Output the [x, y] coordinate of the center of the cell containing the given text.  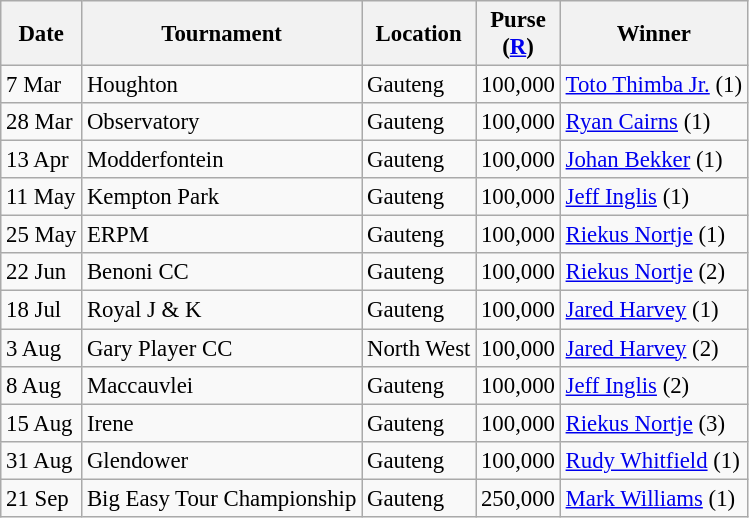
Riekus Nortje (3) [654, 423]
11 May [42, 197]
Date [42, 34]
18 Jul [42, 310]
25 May [42, 235]
Jeff Inglis (2) [654, 385]
Mark Williams (1) [654, 498]
Glendower [222, 460]
North West [419, 348]
8 Aug [42, 385]
21 Sep [42, 498]
Big Easy Tour Championship [222, 498]
Royal J & K [222, 310]
ERPM [222, 235]
Jeff Inglis (1) [654, 197]
28 Mar [42, 122]
15 Aug [42, 423]
Riekus Nortje (2) [654, 273]
Toto Thimba Jr. (1) [654, 85]
Winner [654, 34]
Modderfontein [222, 160]
Jared Harvey (1) [654, 310]
250,000 [518, 498]
Johan Bekker (1) [654, 160]
Maccauvlei [222, 385]
Kempton Park [222, 197]
Rudy Whitfield (1) [654, 460]
31 Aug [42, 460]
Purse(R) [518, 34]
Ryan Cairns (1) [654, 122]
Riekus Nortje (1) [654, 235]
Gary Player CC [222, 348]
Observatory [222, 122]
3 Aug [42, 348]
Benoni CC [222, 273]
Houghton [222, 85]
Location [419, 34]
Tournament [222, 34]
22 Jun [42, 273]
7 Mar [42, 85]
Irene [222, 423]
13 Apr [42, 160]
Jared Harvey (2) [654, 348]
